Provide the (x, y) coordinate of the cell's center where the given text is located.  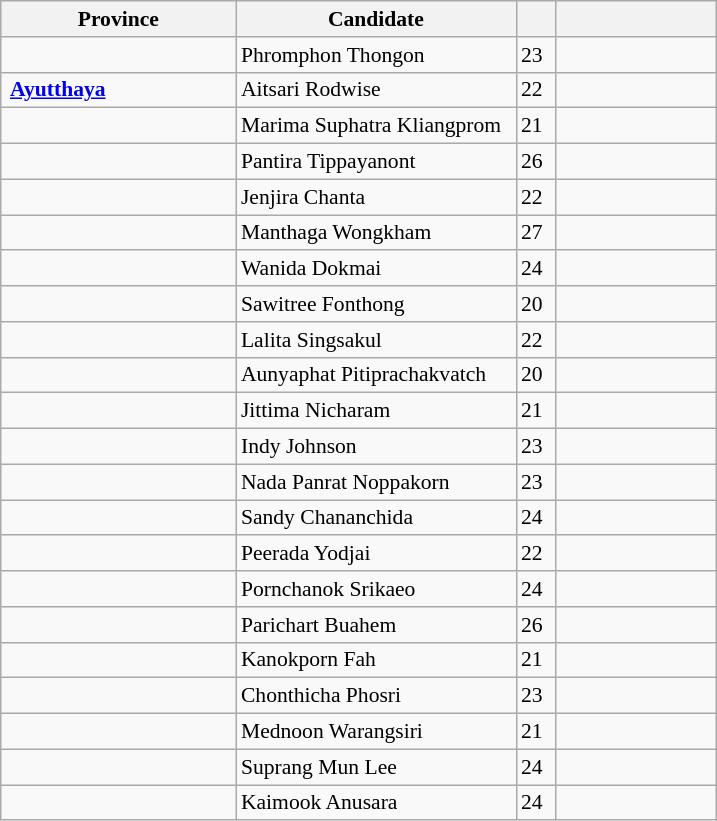
Sandy Chananchida (376, 518)
Pornchanok Srikaeo (376, 589)
Phromphon Thongon (376, 55)
Parichart Buahem (376, 625)
Pantira Tippayanont (376, 162)
Nada Panrat Noppakorn (376, 482)
Manthaga Wongkham (376, 233)
Candidate (376, 19)
Sawitree Fonthong (376, 304)
Suprang Mun Lee (376, 767)
Aunyaphat Pitiprachakvatch (376, 375)
Indy Johnson (376, 447)
Mednoon Warangsiri (376, 732)
Marima Suphatra Kliangprom (376, 126)
Jittima Nicharam (376, 411)
Lalita Singsakul (376, 340)
27 (536, 233)
Wanida Dokmai (376, 269)
Chonthicha Phosri (376, 696)
Ayutthaya (118, 90)
Kaimook Anusara (376, 803)
Kanokporn Fah (376, 660)
Peerada Yodjai (376, 554)
Aitsari Rodwise (376, 90)
Jenjira Chanta (376, 197)
Province (118, 19)
